Output the [x, y] coordinate of the center of the cell containing the given text.  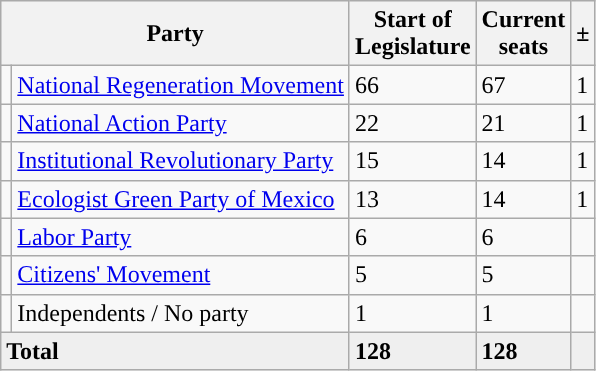
National Action Party [181, 123]
± [583, 34]
21 [524, 123]
Independents / No party [181, 313]
National Regeneration Movement [181, 85]
Institutional Revolutionary Party [181, 161]
Currentseats [524, 34]
Total [176, 351]
66 [412, 85]
Labor Party [181, 237]
Start ofLegislature [412, 34]
Ecologist Green Party of Mexico [181, 199]
Party [176, 34]
67 [524, 85]
13 [412, 199]
15 [412, 161]
22 [412, 123]
Citizens' Movement [181, 275]
